Pinpoint the cell where the given text exists, returning its [x, y] midpoint coordinate. 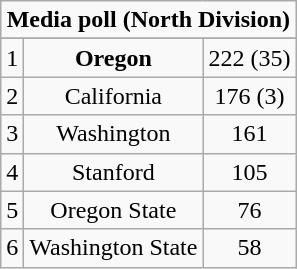
2 [12, 96]
Oregon State [114, 210]
76 [250, 210]
5 [12, 210]
58 [250, 248]
Washington [114, 134]
6 [12, 248]
105 [250, 172]
1 [12, 58]
Stanford [114, 172]
Oregon [114, 58]
California [114, 96]
Washington State [114, 248]
3 [12, 134]
4 [12, 172]
Media poll (North Division) [148, 20]
176 (3) [250, 96]
222 (35) [250, 58]
161 [250, 134]
